Search for the cell housing the specified text and yield its [x, y] center coordinate. 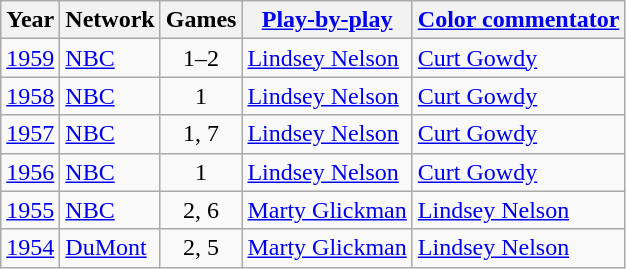
1957 [30, 134]
1–2 [201, 58]
1959 [30, 58]
1958 [30, 96]
2, 6 [201, 210]
Color commentator [518, 20]
1, 7 [201, 134]
Games [201, 20]
Year [30, 20]
1956 [30, 172]
2, 5 [201, 248]
Network [110, 20]
1955 [30, 210]
DuMont [110, 248]
1954 [30, 248]
Play-by-play [327, 20]
